Capture the cell that displays the provided text and extract its [X, Y] central coordinate. 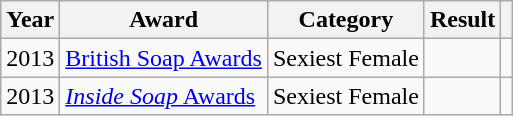
Award [164, 20]
British Soap Awards [164, 58]
Result [462, 20]
Year [30, 20]
Category [346, 20]
Inside Soap Awards [164, 96]
